Scan for the cell matching the given text and deliver its [X, Y] coordinate at center. 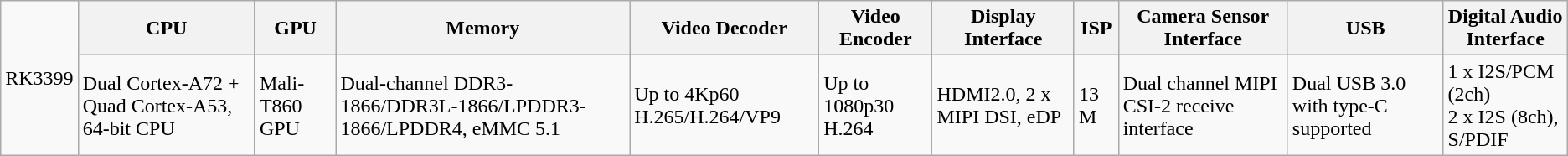
ISP [1096, 29]
Video Encoder [876, 29]
13 M [1096, 106]
Camera Sensor Interface [1203, 29]
1 x I2S/PCM (2ch)2 x I2S (8ch), S/PDIF [1505, 106]
RK3399 [39, 78]
Dual Cortex-A72 + Quad Cortex-A53, 64-bit CPU [166, 106]
Display Interface [1003, 29]
Video Decoder [725, 29]
Memory [482, 29]
USB [1365, 29]
CPU [166, 29]
Up to 4Kp60 H.265/H.264/VP9 [725, 106]
HDMI2.0, 2 x MIPI DSI, eDP [1003, 106]
Dual channel MIPI CSI-2 receive interface [1203, 106]
Dual USB 3.0 with type-C supported [1365, 106]
Mali-T860 GPU [295, 106]
Up to 1080p30 H.264 [876, 106]
Dual-channel DDR3-1866/DDR3L-1866/LPDDR3-1866/LPDDR4, eMMC 5.1 [482, 106]
Digital Audio Interface [1505, 29]
GPU [295, 29]
